Capture the cell that displays the provided text and extract its (X, Y) central coordinate. 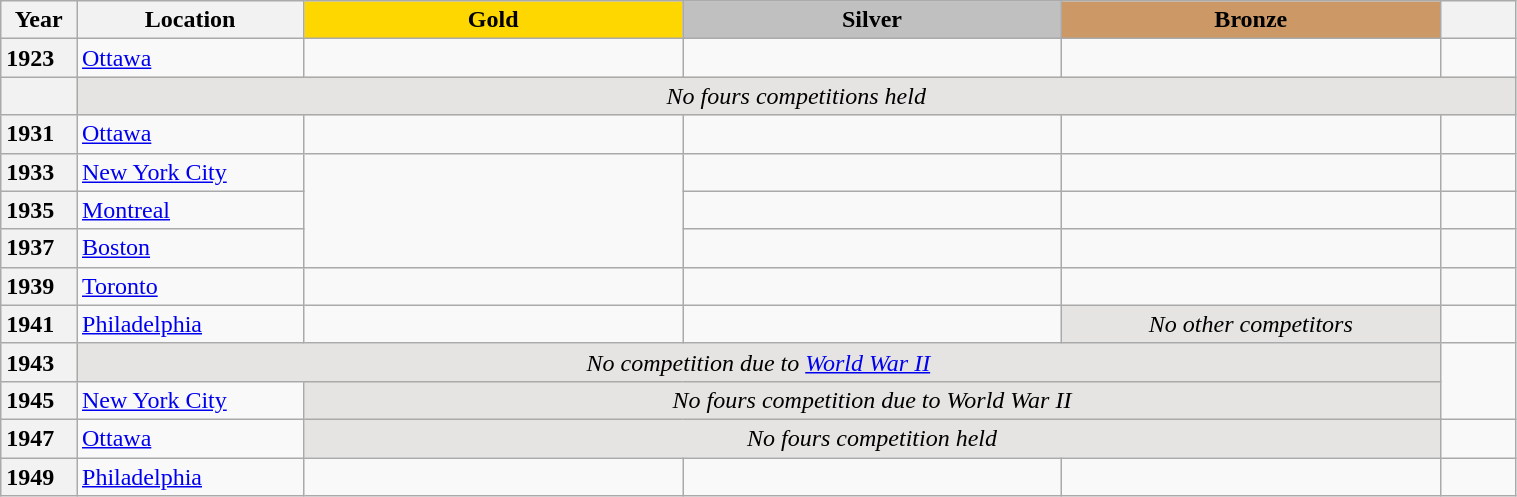
1939 (39, 286)
1941 (39, 324)
1923 (39, 58)
Toronto (190, 286)
No other competitors (1250, 324)
No fours competition held (872, 438)
1949 (39, 477)
1937 (39, 248)
1947 (39, 438)
Bronze (1250, 20)
No fours competitions held (796, 96)
Montreal (190, 210)
Silver (872, 20)
1945 (39, 400)
Location (190, 20)
No competition due to World War II (758, 362)
No fours competition due to World War II (872, 400)
1931 (39, 134)
1935 (39, 210)
1943 (39, 362)
1933 (39, 172)
Boston (190, 248)
Gold (494, 20)
Year (39, 20)
